From the cell containing the given text, extract its center point as [X, Y] coordinate. 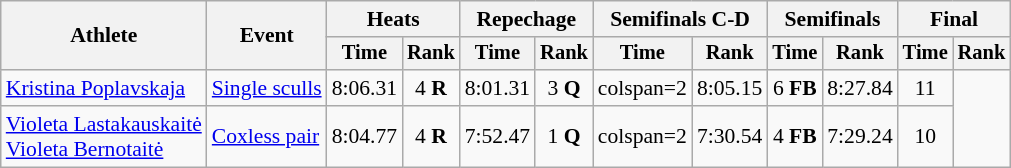
Violeta LastakauskaitėVioleta Bernotaitė [104, 136]
8:05.15 [730, 88]
Repechage [526, 19]
Semifinals C-D [680, 19]
4 FB [794, 136]
Athlete [104, 36]
10 [926, 136]
Event [267, 36]
6 FB [794, 88]
Heats [394, 19]
Single sculls [267, 88]
8:27.84 [860, 88]
7:29.24 [860, 136]
8:04.77 [364, 136]
3 Q [564, 88]
7:30.54 [730, 136]
11 [926, 88]
1 Q [564, 136]
Semifinals [832, 19]
8:06.31 [364, 88]
Coxless pair [267, 136]
7:52.47 [498, 136]
Kristina Poplavskaja [104, 88]
8:01.31 [498, 88]
Final [954, 19]
